For the text-containing cell, return its midpoint in (x, y) coordinate format. 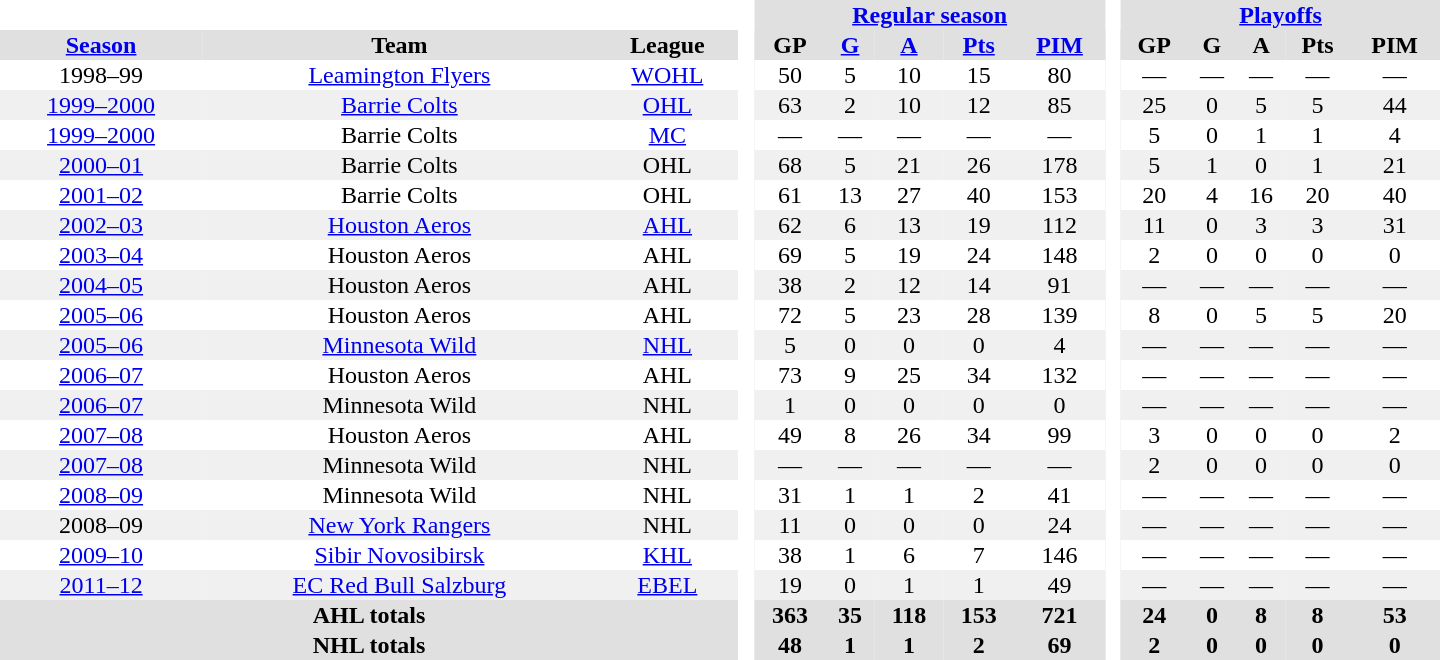
Leamington Flyers (399, 75)
61 (790, 195)
41 (1059, 495)
721 (1059, 615)
7 (978, 555)
27 (910, 195)
14 (978, 285)
68 (790, 165)
72 (790, 315)
EBEL (668, 585)
44 (1394, 105)
2001–02 (101, 195)
Team (399, 45)
9 (850, 375)
35 (850, 615)
73 (790, 375)
63 (790, 105)
146 (1059, 555)
1998–99 (101, 75)
KHL (668, 555)
139 (1059, 315)
16 (1260, 195)
2011–12 (101, 585)
WOHL (668, 75)
80 (1059, 75)
Sibir Novosibirsk (399, 555)
2000–01 (101, 165)
148 (1059, 255)
53 (1394, 615)
99 (1059, 435)
2002–03 (101, 225)
NHL totals (369, 645)
Playoffs (1280, 15)
EC Red Bull Salzburg (399, 585)
50 (790, 75)
AHL totals (369, 615)
Regular season (929, 15)
62 (790, 225)
League (668, 45)
132 (1059, 375)
85 (1059, 105)
2003–04 (101, 255)
178 (1059, 165)
23 (910, 315)
Season (101, 45)
15 (978, 75)
363 (790, 615)
112 (1059, 225)
2004–05 (101, 285)
New York Rangers (399, 525)
2009–10 (101, 555)
48 (790, 645)
28 (978, 315)
118 (910, 615)
MC (668, 135)
91 (1059, 285)
